Scan for the cell matching the given text and deliver its [X, Y] coordinate at center. 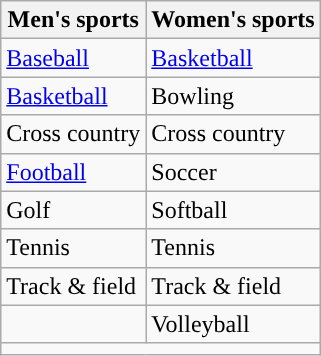
Golf [74, 210]
Men's sports [74, 20]
Football [74, 172]
Baseball [74, 58]
Women's sports [233, 20]
Volleyball [233, 324]
Softball [233, 210]
Bowling [233, 96]
Soccer [233, 172]
